Provide the (X, Y) coordinate of the cell's center where the given text is located.  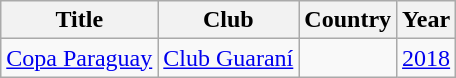
Year (426, 20)
Copa Paraguay (80, 58)
Club (228, 20)
Country (348, 20)
Club Guaraní (228, 58)
Title (80, 20)
2018 (426, 58)
